Output the [X, Y] coordinate of the center of the cell containing the given text.  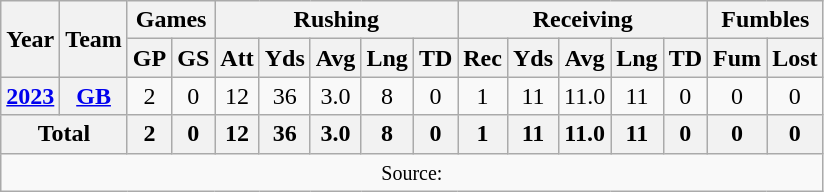
Year [30, 39]
Receiving [583, 20]
GB [94, 96]
Rushing [336, 20]
Rec [483, 58]
Lost [795, 58]
Att [237, 58]
Team [94, 39]
Fumbles [766, 20]
GP [149, 58]
Total [64, 134]
Games [170, 20]
GS [194, 58]
2023 [30, 96]
Source: [412, 172]
Fum [738, 58]
